From the cell containing the given text, extract its center point as [X, Y] coordinate. 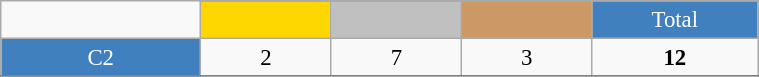
3 [527, 58]
12 [675, 58]
Total [675, 20]
7 [396, 58]
2 [266, 58]
C2 [101, 58]
